Find where the given text appears and provide that cell's center as (X, Y) coordinate. 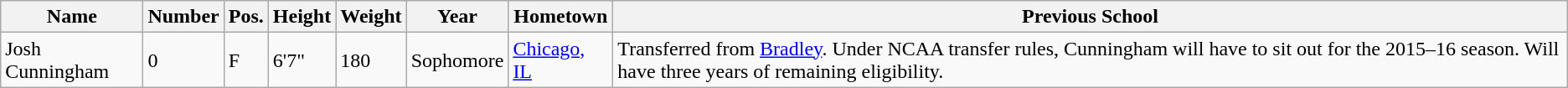
Weight (371, 17)
Height (302, 17)
6'7" (302, 60)
Number (183, 17)
Name (72, 17)
Pos. (246, 17)
Chicago, IL (561, 60)
F (246, 60)
180 (371, 60)
Josh Cunningham (72, 60)
0 (183, 60)
Previous School (1091, 17)
Sophomore (457, 60)
Hometown (561, 17)
Year (457, 17)
